Pinpoint the cell where the given text exists, returning its (X, Y) midpoint coordinate. 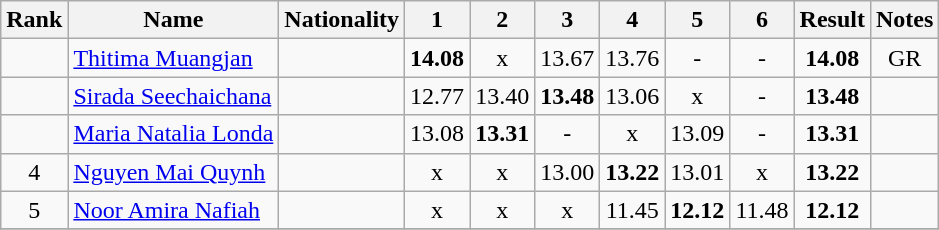
13.09 (698, 134)
13.01 (698, 172)
13.67 (568, 58)
13.06 (632, 96)
12.77 (438, 96)
6 (762, 20)
Noor Amira Nafiah (174, 210)
13.00 (568, 172)
11.48 (762, 210)
Notes (904, 20)
Nguyen Mai Quynh (174, 172)
13.08 (438, 134)
Nationality (342, 20)
13.40 (502, 96)
Maria Natalia Londa (174, 134)
GR (904, 58)
Thitima Muangjan (174, 58)
1 (438, 20)
Name (174, 20)
2 (502, 20)
11.45 (632, 210)
3 (568, 20)
13.76 (632, 58)
Rank (34, 20)
Result (832, 20)
Sirada Seechaichana (174, 96)
